From the cell containing the given text, extract its center point as [x, y] coordinate. 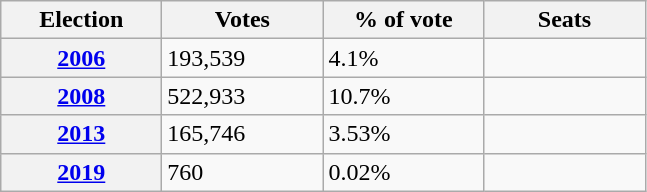
% of vote [404, 20]
165,746 [242, 134]
Seats [564, 20]
10.7% [404, 96]
760 [242, 172]
2019 [82, 172]
2008 [82, 96]
Votes [242, 20]
2006 [82, 58]
2013 [82, 134]
4.1% [404, 58]
522,933 [242, 96]
3.53% [404, 134]
0.02% [404, 172]
Election [82, 20]
193,539 [242, 58]
